Return the [X, Y] coordinate for the center point of the cell that contains the specified text.  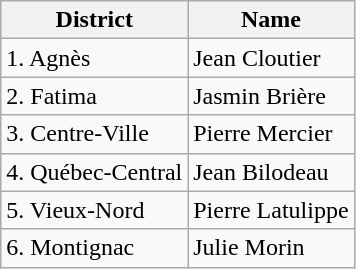
Jasmin Brière [271, 96]
District [94, 20]
3. Centre-Ville [94, 134]
Julie Morin [271, 248]
Pierre Latulippe [271, 210]
4. Québec-Central [94, 172]
Jean Bilodeau [271, 172]
1. Agnès [94, 58]
Name [271, 20]
2. Fatima [94, 96]
6. Montignac [94, 248]
Jean Cloutier [271, 58]
Pierre Mercier [271, 134]
5. Vieux-Nord [94, 210]
